Search for the cell housing the specified text and yield its [X, Y] center coordinate. 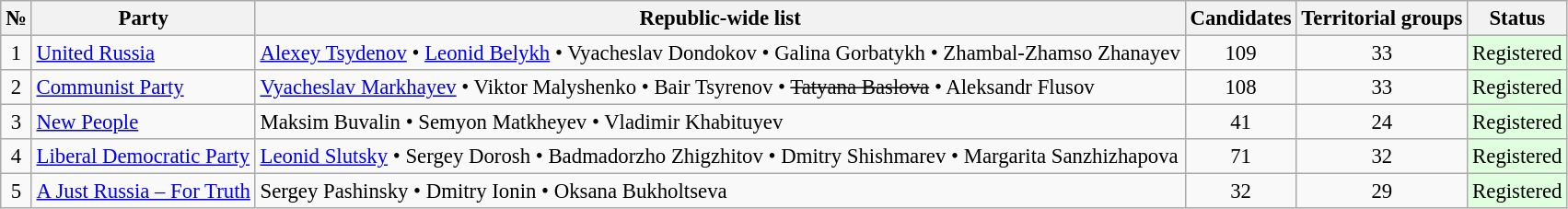
24 [1382, 122]
Sergey Pashinsky • Dmitry Ionin • Oksana Bukholtseva [720, 192]
108 [1241, 87]
New People [144, 122]
A Just Russia – For Truth [144, 192]
Republic-wide list [720, 18]
Party [144, 18]
Territorial groups [1382, 18]
3 [17, 122]
Candidates [1241, 18]
109 [1241, 53]
Alexey Tsydenov • Leonid Belykh • Vyacheslav Dondokov • Galina Gorbatykh • Zhambal-Zhamso Zhanayev [720, 53]
2 [17, 87]
4 [17, 157]
№ [17, 18]
5 [17, 192]
41 [1241, 122]
Leonid Slutsky • Sergey Dorosh • Badmadorzho Zhigzhitov • Dmitry Shishmarev • Margarita Sanzhizhapova [720, 157]
Communist Party [144, 87]
29 [1382, 192]
1 [17, 53]
Maksim Buvalin • Semyon Matkheyev • Vladimir Khabituyev [720, 122]
71 [1241, 157]
Liberal Democratic Party [144, 157]
Vyacheslav Markhayev • Viktor Malyshenko • Bair Tsyrenov • Tatyana Baslova • Aleksandr Flusov [720, 87]
Status [1517, 18]
United Russia [144, 53]
